Locate the cell with the specified text and output its [X, Y] center coordinate. 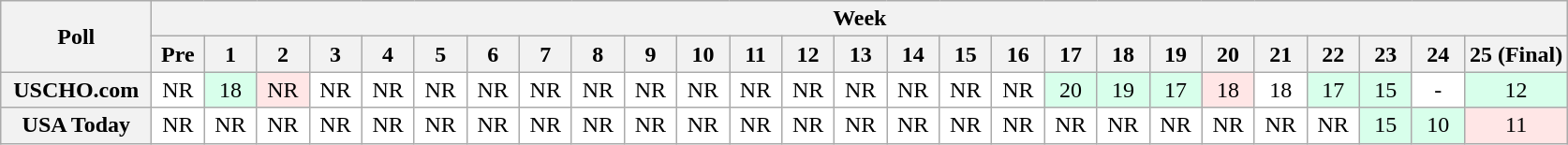
8 [598, 54]
1 [230, 54]
16 [1018, 54]
22 [1333, 54]
21 [1280, 54]
Pre [178, 54]
USCHO.com [77, 90]
7 [545, 54]
USA Today [77, 125]
6 [493, 54]
23 [1385, 54]
25 (Final) [1516, 54]
14 [913, 54]
Week [860, 19]
2 [283, 54]
4 [388, 54]
- [1438, 90]
24 [1438, 54]
5 [440, 54]
Poll [77, 36]
9 [650, 54]
13 [861, 54]
3 [335, 54]
